Extract the (x, y) coordinate from the center of the cell holding the provided text.  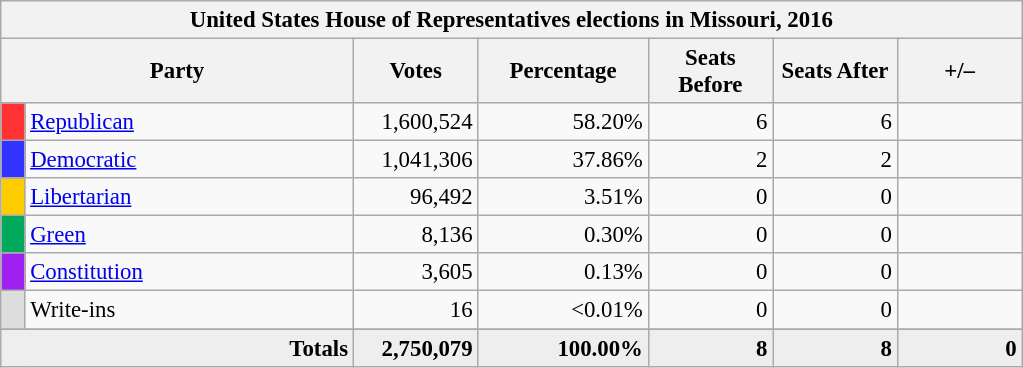
3.51% (563, 197)
100.00% (563, 348)
Constitution (189, 273)
0.13% (563, 273)
58.20% (563, 122)
Seats After (836, 72)
United States House of Representatives elections in Missouri, 2016 (512, 20)
Votes (416, 72)
3,605 (416, 273)
Percentage (563, 72)
96,492 (416, 197)
<0.01% (563, 310)
+/– (960, 72)
Party (178, 72)
1,041,306 (416, 160)
Totals (178, 348)
37.86% (563, 160)
Green (189, 235)
Republican (189, 122)
1,600,524 (416, 122)
8,136 (416, 235)
16 (416, 310)
Write-ins (189, 310)
2,750,079 (416, 348)
0.30% (563, 235)
Seats Before (710, 72)
Democratic (189, 160)
Libertarian (189, 197)
